Return [x, y] of the center of cell containing provided text 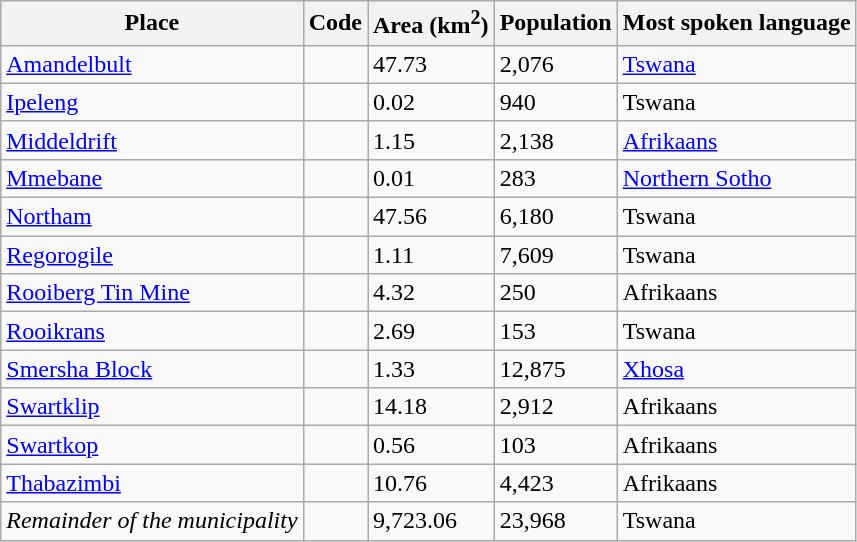
Code [335, 24]
Area (km2) [432, 24]
250 [556, 293]
0.01 [432, 178]
Ipeleng [152, 102]
10.76 [432, 483]
283 [556, 178]
Most spoken language [736, 24]
Swartkop [152, 445]
Smersha Block [152, 369]
Population [556, 24]
940 [556, 102]
4.32 [432, 293]
Swartklip [152, 407]
6,180 [556, 217]
9,723.06 [432, 521]
1.33 [432, 369]
7,609 [556, 255]
4,423 [556, 483]
12,875 [556, 369]
Regorogile [152, 255]
Northam [152, 217]
1.15 [432, 140]
Amandelbult [152, 64]
1.11 [432, 255]
14.18 [432, 407]
103 [556, 445]
Northern Sotho [736, 178]
Rooiberg Tin Mine [152, 293]
Place [152, 24]
Remainder of the municipality [152, 521]
47.73 [432, 64]
23,968 [556, 521]
0.56 [432, 445]
Rooikrans [152, 331]
2.69 [432, 331]
Middeldrift [152, 140]
Mmebane [152, 178]
2,138 [556, 140]
Thabazimbi [152, 483]
Xhosa [736, 369]
153 [556, 331]
47.56 [432, 217]
0.02 [432, 102]
2,076 [556, 64]
2,912 [556, 407]
